Return the [x, y] coordinate for the center point of the cell that contains the specified text.  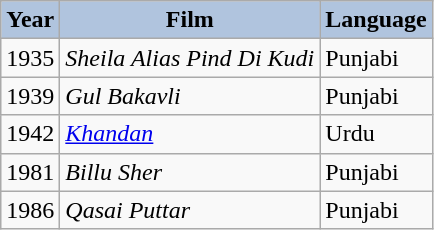
Sheila Alias Pind Di Kudi [190, 58]
Urdu [376, 134]
Language [376, 20]
Qasai Puttar [190, 210]
1942 [30, 134]
1939 [30, 96]
1935 [30, 58]
1986 [30, 210]
Billu Sher [190, 172]
Film [190, 20]
Khandan [190, 134]
Year [30, 20]
Gul Bakavli [190, 96]
1981 [30, 172]
